Pinpoint the cell where the given text exists, returning its (x, y) midpoint coordinate. 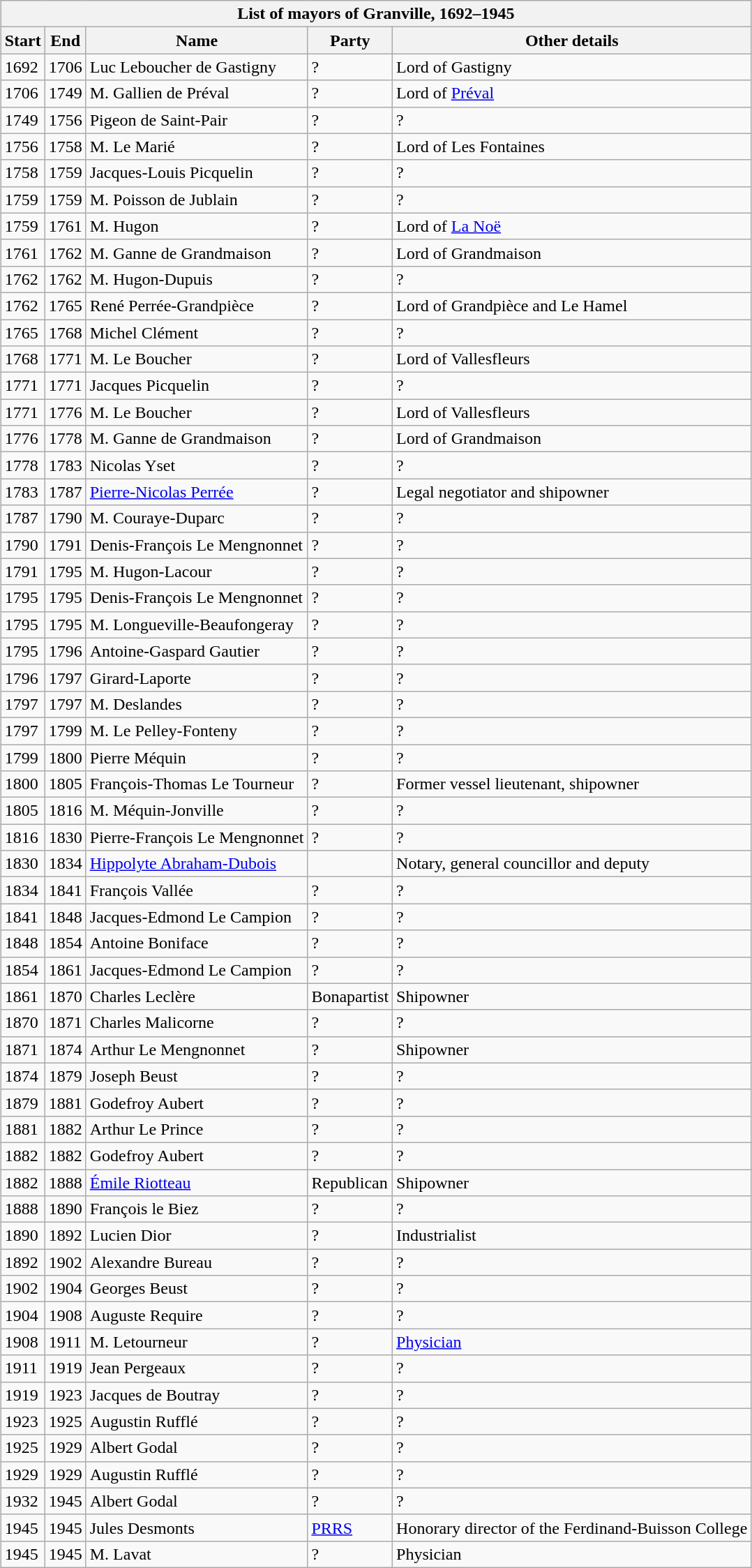
Party (350, 40)
M. Le Marié (197, 147)
François-Thomas Le Tourneur (197, 784)
Pierre Méquin (197, 757)
Name (197, 40)
M. Le Pelley-Fonteny (197, 731)
Lord of Grandpièce and Le Hamel (572, 306)
Legal negotiator and shipowner (572, 492)
M. Hugon-Dupuis (197, 279)
Honorary director of the Ferdinand-Buisson College (572, 1528)
M. Hugon (197, 226)
M. Poisson de Jublain (197, 200)
Lord of Gastigny (572, 67)
1692 (22, 67)
René Perrée-Grandpièce (197, 306)
Jacques Picquelin (197, 386)
M. Deslandes (197, 704)
François le Biez (197, 1209)
Jacques de Boutray (197, 1395)
Lucien Dior (197, 1236)
Luc Leboucher de Gastigny (197, 67)
Arthur Le Mengnonnet (197, 1050)
M. Gallien de Préval (197, 94)
Antoine-Gaspard Gautier (197, 651)
M. Méquin-Jonville (197, 811)
Former vessel lieutenant, shipowner (572, 784)
Nicolas Yset (197, 465)
Arthur Le Prince (197, 1129)
Jules Desmonts (197, 1528)
Notary, general councillor and deputy (572, 864)
Pigeon de Saint-Pair (197, 120)
Jacques-Louis Picquelin (197, 173)
Republican (350, 1183)
Charles Leclère (197, 996)
End (66, 40)
Industrialist (572, 1236)
Antoine Boniface (197, 943)
Start (22, 40)
Charles Malicorne (197, 1023)
Hippolyte Abraham-Dubois (197, 864)
Georges Beust (197, 1289)
List of mayors of Granville, 1692–1945 (376, 14)
Michel Clément (197, 333)
Lord of La Noë (572, 226)
Pierre-François Le Mengnonnet (197, 837)
M. Couraye-Duparc (197, 518)
M. Longueville-Beaufongeray (197, 625)
François Vallée (197, 890)
1932 (22, 1501)
Émile Riotteau (197, 1183)
Auguste Require (197, 1315)
Pierre-Nicolas Perrée (197, 492)
Joseph Beust (197, 1076)
M. Letourneur (197, 1342)
Girard-Laporte (197, 678)
PRRS (350, 1528)
Lord of Les Fontaines (572, 147)
Alexandre Bureau (197, 1262)
Bonapartist (350, 996)
M. Lavat (197, 1554)
M. Hugon-Lacour (197, 572)
Jean Pergeaux (197, 1368)
Other details (572, 40)
Lord of Préval (572, 94)
